Provide the [X, Y] coordinate of the cell's center where the given text is located.  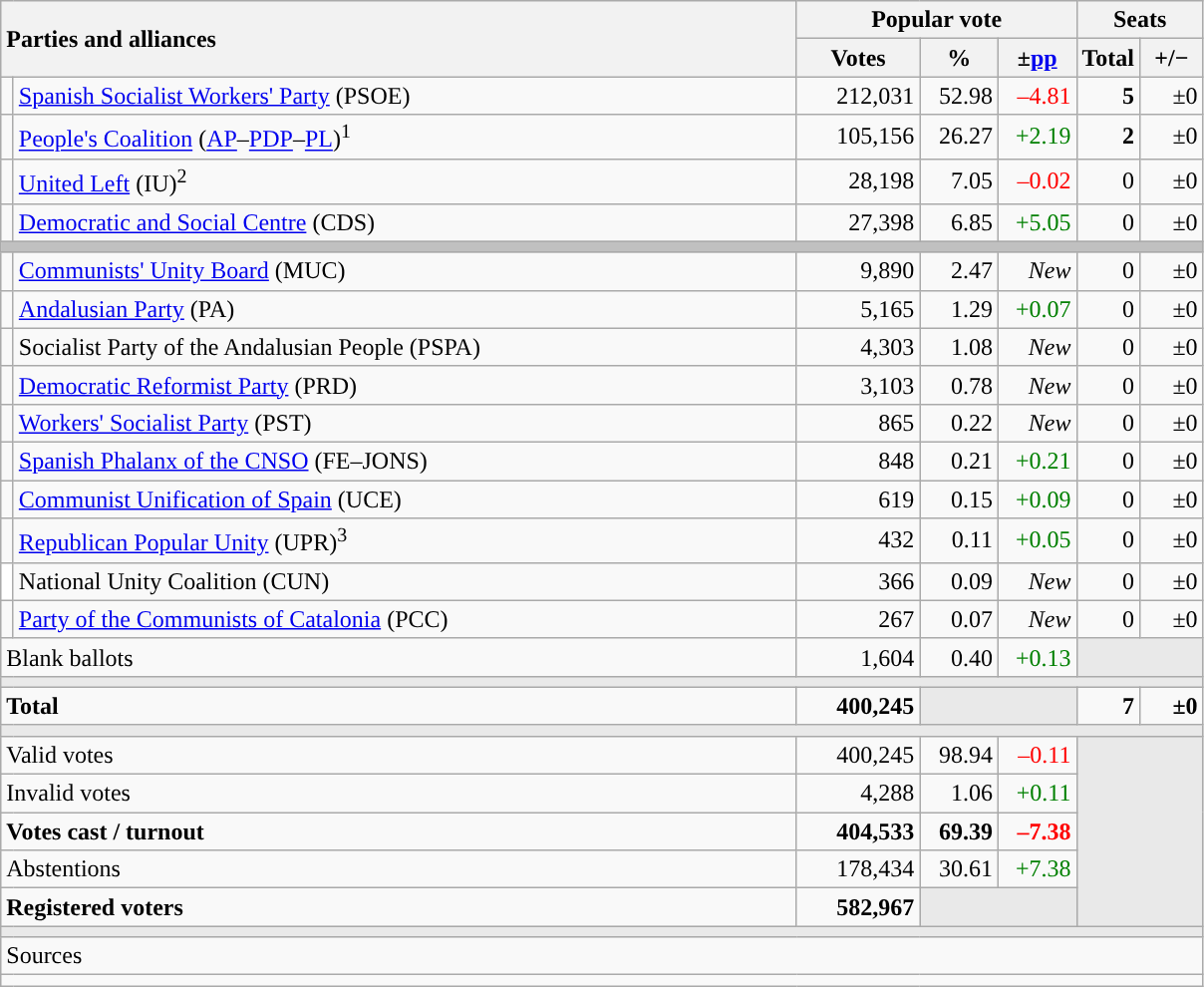
52.98 [959, 96]
+0.11 [1037, 794]
5 [1108, 96]
+0.13 [1037, 657]
432 [858, 540]
+5.05 [1037, 222]
6.85 [959, 222]
0.40 [959, 657]
Party of the Communists of Catalonia (PCC) [405, 619]
National Unity Coalition (CUN) [405, 581]
Spanish Socialist Workers' Party (PSOE) [405, 96]
Sources [602, 956]
30.61 [959, 869]
7.05 [959, 181]
People's Coalition (AP–PDP–PL)1 [405, 138]
0.78 [959, 385]
Democratic and Social Centre (CDS) [405, 222]
619 [858, 499]
2 [1108, 138]
Blank ballots [399, 657]
+0.07 [1037, 309]
Votes [858, 58]
1.06 [959, 794]
3,103 [858, 385]
7 [1108, 706]
+7.38 [1037, 869]
–4.81 [1037, 96]
Spanish Phalanx of the CNSO (FE–JONS) [405, 461]
Andalusian Party (PA) [405, 309]
Votes cast / turnout [399, 831]
+2.19 [1037, 138]
1,604 [858, 657]
27,398 [858, 222]
0.09 [959, 581]
1.08 [959, 347]
+0.09 [1037, 499]
0.15 [959, 499]
2.47 [959, 271]
267 [858, 619]
98.94 [959, 756]
–0.11 [1037, 756]
9,890 [858, 271]
0.22 [959, 423]
0.21 [959, 461]
404,533 [858, 831]
–0.02 [1037, 181]
+0.21 [1037, 461]
178,434 [858, 869]
582,967 [858, 907]
Communists' Unity Board (MUC) [405, 271]
Communist Unification of Spain (UCE) [405, 499]
Democratic Reformist Party (PRD) [405, 385]
Abstentions [399, 869]
4,303 [858, 347]
Workers' Socialist Party (PST) [405, 423]
Popular vote [937, 20]
5,165 [858, 309]
4,288 [858, 794]
Invalid votes [399, 794]
0.07 [959, 619]
1.29 [959, 309]
Socialist Party of the Andalusian People (PSPA) [405, 347]
865 [858, 423]
% [959, 58]
±pp [1037, 58]
26.27 [959, 138]
Republican Popular Unity (UPR)3 [405, 540]
Registered voters [399, 907]
Parties and alliances [399, 39]
United Left (IU)2 [405, 181]
105,156 [858, 138]
+0.05 [1037, 540]
28,198 [858, 181]
0.11 [959, 540]
+/− [1172, 58]
69.39 [959, 831]
848 [858, 461]
212,031 [858, 96]
Seats [1140, 20]
366 [858, 581]
Valid votes [399, 756]
–7.38 [1037, 831]
